Locate the cell with the specified text and output its (X, Y) center coordinate. 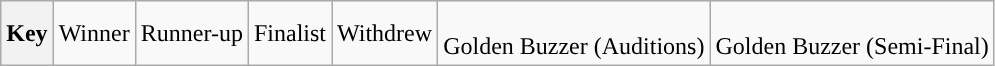
Golden Buzzer (Semi-Final) (852, 34)
Key (27, 34)
Finalist (290, 34)
Withdrew (385, 34)
Winner (94, 34)
Runner-up (192, 34)
Golden Buzzer (Auditions) (574, 34)
